Output the [X, Y] coordinate of the center of the cell containing the given text.  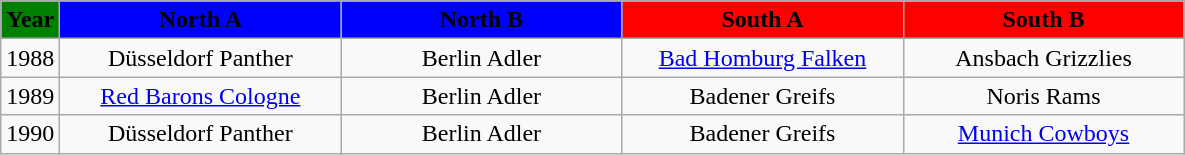
Year [30, 20]
Munich Cowboys [1044, 134]
1989 [30, 96]
Ansbach Grizzlies [1044, 58]
1990 [30, 134]
1988 [30, 58]
South A [762, 20]
Noris Rams [1044, 96]
North A [200, 20]
South B [1044, 20]
North B [482, 20]
Red Barons Cologne [200, 96]
Bad Homburg Falken [762, 58]
